Detect which cell encompasses the target text, then output its [x, y] center coordinate. 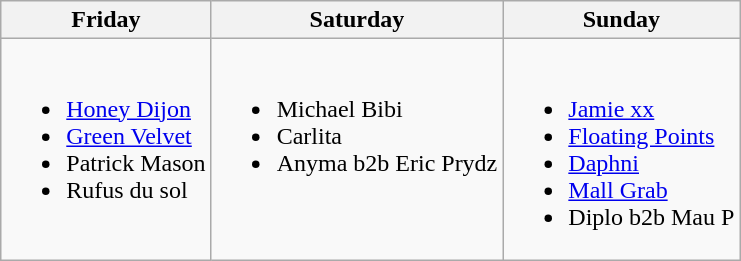
Michael BibiCarlitaAnyma b2b Eric Prydz [357, 150]
Honey DijonGreen VelvetPatrick MasonRufus du sol [106, 150]
Sunday [622, 20]
Saturday [357, 20]
Friday [106, 20]
Jamie xxFloating PointsDaphniMall GrabDiplo b2b Mau P [622, 150]
